Search for the cell housing the specified text and yield its [x, y] center coordinate. 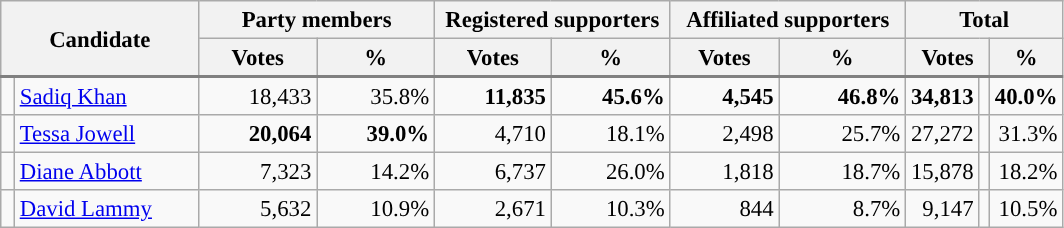
Registered supporters [552, 20]
40.0% [1026, 96]
18.7% [842, 172]
27,272 [942, 134]
39.0% [376, 134]
15,878 [942, 172]
Tessa Jowell [106, 134]
2,671 [492, 209]
8.7% [842, 209]
11,835 [492, 96]
10.3% [610, 209]
18.1% [610, 134]
25.7% [842, 134]
Affiliated supporters [788, 20]
Sadiq Khan [106, 96]
9,147 [942, 209]
2,498 [724, 134]
David Lammy [106, 209]
31.3% [1026, 134]
4,710 [492, 134]
Party members [317, 20]
18,433 [258, 96]
4,545 [724, 96]
26.0% [610, 172]
7,323 [258, 172]
Candidate [100, 39]
34,813 [942, 96]
10.5% [1026, 209]
Total [984, 20]
5,632 [258, 209]
6,737 [492, 172]
14.2% [376, 172]
35.8% [376, 96]
10.9% [376, 209]
18.2% [1026, 172]
844 [724, 209]
20,064 [258, 134]
Diane Abbott [106, 172]
45.6% [610, 96]
46.8% [842, 96]
1,818 [724, 172]
